From the cell containing the given text, extract its center point as (x, y) coordinate. 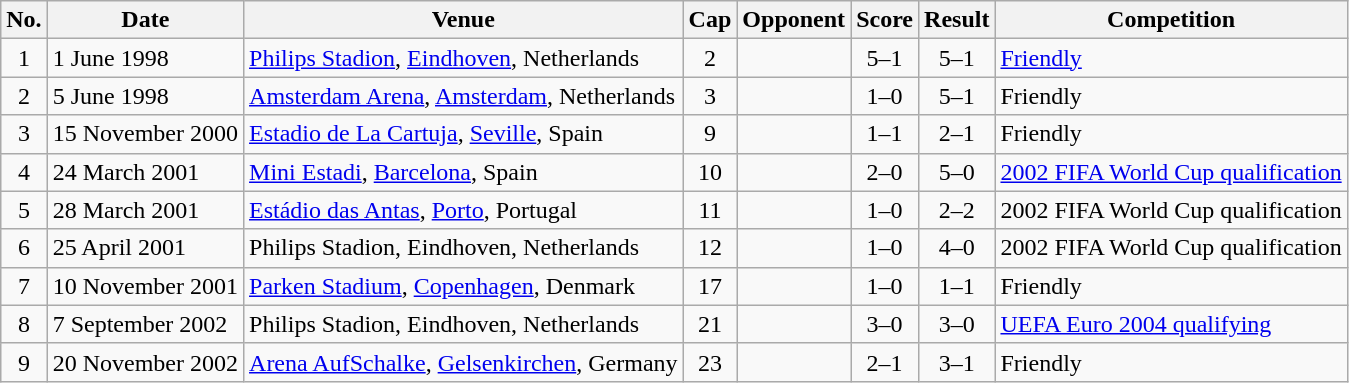
25 April 2001 (145, 248)
Estadio de La Cartuja, Seville, Spain (464, 134)
5 (24, 210)
21 (710, 324)
12 (710, 248)
2–2 (957, 210)
Result (957, 20)
5 June 1998 (145, 96)
Date (145, 20)
Amsterdam Arena, Amsterdam, Netherlands (464, 96)
1 June 1998 (145, 58)
Parken Stadium, Copenhagen, Denmark (464, 286)
No. (24, 20)
15 November 2000 (145, 134)
23 (710, 362)
10 (710, 172)
Score (885, 20)
Mini Estadi, Barcelona, Spain (464, 172)
Cap (710, 20)
1 (24, 58)
8 (24, 324)
7 September 2002 (145, 324)
Venue (464, 20)
20 November 2002 (145, 362)
Arena AufSchalke, Gelsenkirchen, Germany (464, 362)
28 March 2001 (145, 210)
4 (24, 172)
10 November 2001 (145, 286)
17 (710, 286)
7 (24, 286)
24 March 2001 (145, 172)
Competition (1171, 20)
Estádio das Antas, Porto, Portugal (464, 210)
6 (24, 248)
3–1 (957, 362)
11 (710, 210)
UEFA Euro 2004 qualifying (1171, 324)
Opponent (794, 20)
4–0 (957, 248)
2–0 (885, 172)
5–0 (957, 172)
